Capture the cell that displays the provided text and extract its (X, Y) central coordinate. 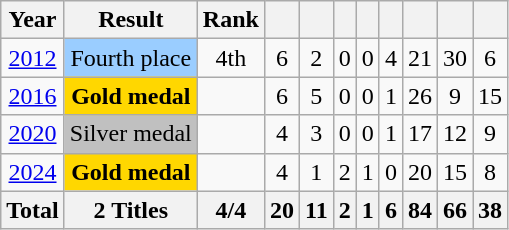
17 (420, 134)
4/4 (230, 210)
30 (454, 58)
5 (316, 96)
38 (490, 210)
Fourth place (130, 58)
26 (420, 96)
Year (33, 20)
12 (454, 134)
2 Titles (130, 210)
Result (130, 20)
11 (316, 210)
8 (490, 172)
4th (230, 58)
Total (33, 210)
Silver medal (130, 134)
2020 (33, 134)
Rank (230, 20)
84 (420, 210)
2016 (33, 96)
3 (316, 134)
66 (454, 210)
2012 (33, 58)
21 (420, 58)
2024 (33, 172)
